Provide the (x, y) coordinate of the cell's center where the given text is located.  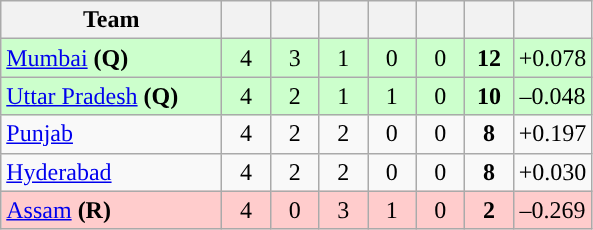
Punjab (112, 134)
Uttar Pradesh (Q) (112, 96)
+0.197 (552, 134)
+0.078 (552, 58)
Mumbai (Q) (112, 58)
12 (490, 58)
Team (112, 20)
Assam (R) (112, 210)
Hyderabad (112, 172)
10 (490, 96)
–0.269 (552, 210)
+0.030 (552, 172)
–0.048 (552, 96)
